From the cell containing the given text, extract its center point as (X, Y) coordinate. 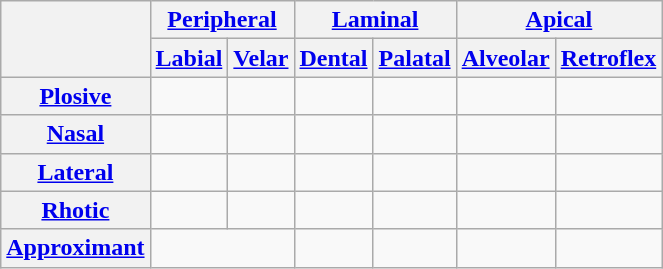
Rhotic (76, 210)
Laminal (375, 20)
Alveolar (506, 58)
Retroflex (608, 58)
Velar (261, 58)
Palatal (414, 58)
Lateral (76, 172)
Dental (334, 58)
Apical (559, 20)
Approximant (76, 248)
Plosive (76, 96)
Peripheral (222, 20)
Labial (189, 58)
Nasal (76, 134)
